Provide the (x, y) coordinate of the cell's center where the given text is located.  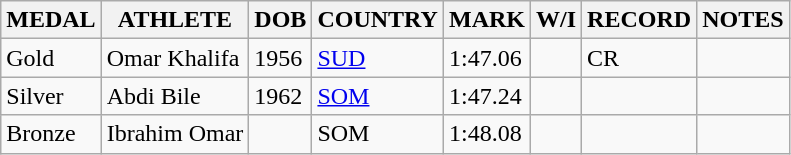
Abdi Bile (175, 96)
MARK (486, 20)
Silver (51, 96)
DOB (280, 20)
ATHLETE (175, 20)
1956 (280, 58)
Omar Khalifa (175, 58)
W/I (556, 20)
1:47.06 (486, 58)
MEDAL (51, 20)
1:48.08 (486, 134)
1:47.24 (486, 96)
COUNTRY (378, 20)
Bronze (51, 134)
Gold (51, 58)
CR (640, 58)
Ibrahim Omar (175, 134)
NOTES (743, 20)
SUD (378, 58)
RECORD (640, 20)
1962 (280, 96)
